Scan for the cell matching the given text and deliver its [x, y] coordinate at center. 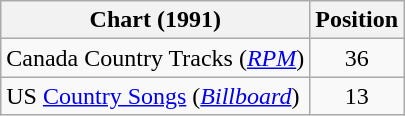
36 [357, 58]
13 [357, 96]
Position [357, 20]
Chart (1991) [156, 20]
US Country Songs (Billboard) [156, 96]
Canada Country Tracks (RPM) [156, 58]
